Pinpoint the cell where the given text exists, returning its [X, Y] midpoint coordinate. 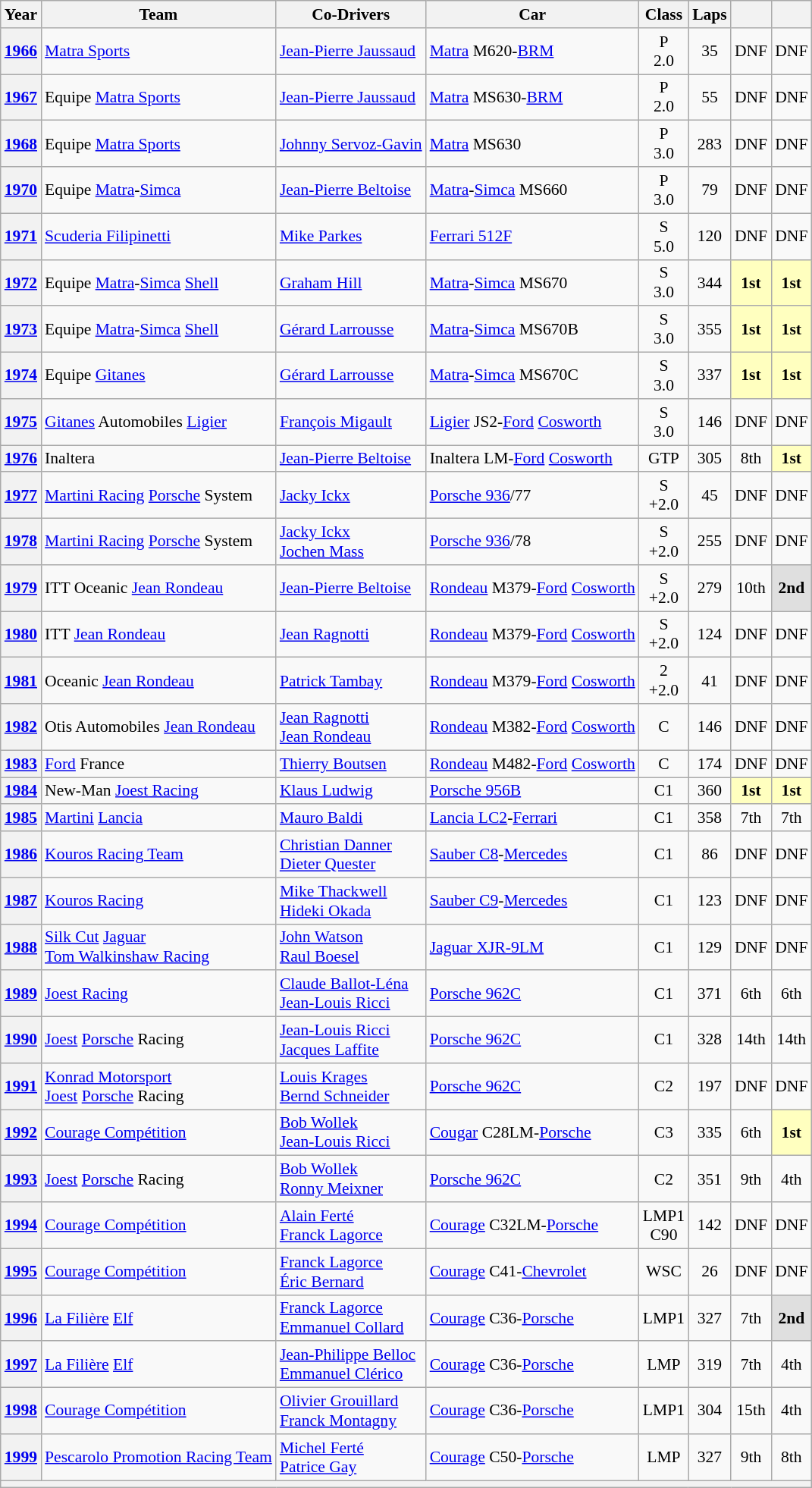
1976 [21, 459]
1967 [21, 97]
Porsche 936/78 [532, 542]
Silk Cut Jaguar Tom Walkinshaw Racing [158, 946]
Year [21, 14]
Sauber C9-Mercedes [532, 901]
Rondeau M382-Ford Cosworth [532, 727]
15th [751, 1411]
Jaguar XJR-9LM [532, 946]
1988 [21, 946]
Konrad Motorsport Joest Porsche Racing [158, 1086]
1974 [21, 376]
Jacky Ickx [351, 496]
Johnny Servoz-Gavin [351, 144]
1985 [21, 818]
1993 [21, 1179]
Porsche 936/77 [532, 496]
Ferrari 512F [532, 237]
123 [710, 901]
ITT Oceanic Jean Rondeau [158, 589]
319 [710, 1365]
Equipe Gitanes [158, 376]
Ford France [158, 764]
Matra M620-BRM [532, 52]
C3 [664, 1133]
New-Man Joest Racing [158, 791]
Joest Racing [158, 994]
2+2.0 [664, 681]
Equipe Matra-Simca [158, 190]
Inaltera LM-Ford Cosworth [532, 459]
344 [710, 282]
Franck Lagorce Emmanuel Collard [351, 1318]
279 [710, 589]
Sauber C8-Mercedes [532, 854]
1997 [21, 1365]
Matra MS630 [532, 144]
Olivier Grouillard Franck Montagny [351, 1411]
1968 [21, 144]
1984 [21, 791]
1979 [21, 589]
304 [710, 1411]
S5.0 [664, 237]
Class [664, 14]
Alain Ferté Franck Lagorce [351, 1226]
Patrick Tambay [351, 681]
328 [710, 1041]
1975 [21, 422]
360 [710, 791]
Bob Wollek Jean-Louis Ricci [351, 1133]
26 [710, 1271]
174 [710, 764]
Mike Thackwell Hideki Okada [351, 901]
John Watson Raul Boesel [351, 946]
Jean-Louis Ricci Jacques Laffite [351, 1041]
Christian Danner Dieter Quester [351, 854]
Otis Automobiles Jean Rondeau [158, 727]
Porsche 956B [532, 791]
358 [710, 818]
1983 [21, 764]
Team [158, 14]
1992 [21, 1133]
Mauro Baldi [351, 818]
1980 [21, 634]
Courage C41-Chevrolet [532, 1271]
Jean Ragnotti [351, 634]
Matra Sports [158, 52]
41 [710, 681]
1981 [21, 681]
Graham Hill [351, 282]
1996 [21, 1318]
10th [751, 589]
Lancia LC2-Ferrari [532, 818]
Laps [710, 14]
351 [710, 1179]
Jean-Philippe Belloc Emmanuel Clérico [351, 1365]
LMP1C90 [664, 1226]
1972 [21, 282]
305 [710, 459]
355 [710, 329]
Kouros Racing [158, 901]
1991 [21, 1086]
Courage C32LM-Porsche [532, 1226]
WSC [664, 1271]
255 [710, 542]
120 [710, 237]
1998 [21, 1411]
1995 [21, 1271]
Inaltera [158, 459]
François Migault [351, 422]
Co-Drivers [351, 14]
Scuderia Filipinetti [158, 237]
Matra-Simca MS670 [532, 282]
Car [532, 14]
Klaus Ludwig [351, 791]
1971 [21, 237]
1986 [21, 854]
45 [710, 496]
79 [710, 190]
Ligier JS2-Ford Cosworth [532, 422]
Pescarolo Promotion Racing Team [158, 1458]
1990 [21, 1041]
371 [710, 994]
Matra-Simca MS670C [532, 376]
1982 [21, 727]
124 [710, 634]
Franck Lagorce Éric Bernard [351, 1271]
Matra-Simca MS670B [532, 329]
1989 [21, 994]
129 [710, 946]
Bob Wollek Ronny Meixner [351, 1179]
Jean Ragnotti Jean Rondeau [351, 727]
Courage C50-Porsche [532, 1458]
1987 [21, 901]
Cougar C28LM-Porsche [532, 1133]
Martini Lancia [158, 818]
Matra MS630-BRM [532, 97]
197 [710, 1086]
Michel Ferté Patrice Gay [351, 1458]
Louis Krages Bernd Schneider [351, 1086]
35 [710, 52]
Rondeau M482-Ford Cosworth [532, 764]
335 [710, 1133]
1999 [21, 1458]
Gitanes Automobiles Ligier [158, 422]
Mike Parkes [351, 237]
283 [710, 144]
337 [710, 376]
Kouros Racing Team [158, 854]
Claude Ballot-Léna Jean-Louis Ricci [351, 994]
1994 [21, 1226]
GTP [664, 459]
Thierry Boutsen [351, 764]
142 [710, 1226]
1973 [21, 329]
1970 [21, 190]
1978 [21, 542]
ITT Jean Rondeau [158, 634]
86 [710, 854]
1966 [21, 52]
Jacky Ickx Jochen Mass [351, 542]
Matra-Simca MS660 [532, 190]
Oceanic Jean Rondeau [158, 681]
1977 [21, 496]
55 [710, 97]
